From the cell containing the given text, extract its center point as [X, Y] coordinate. 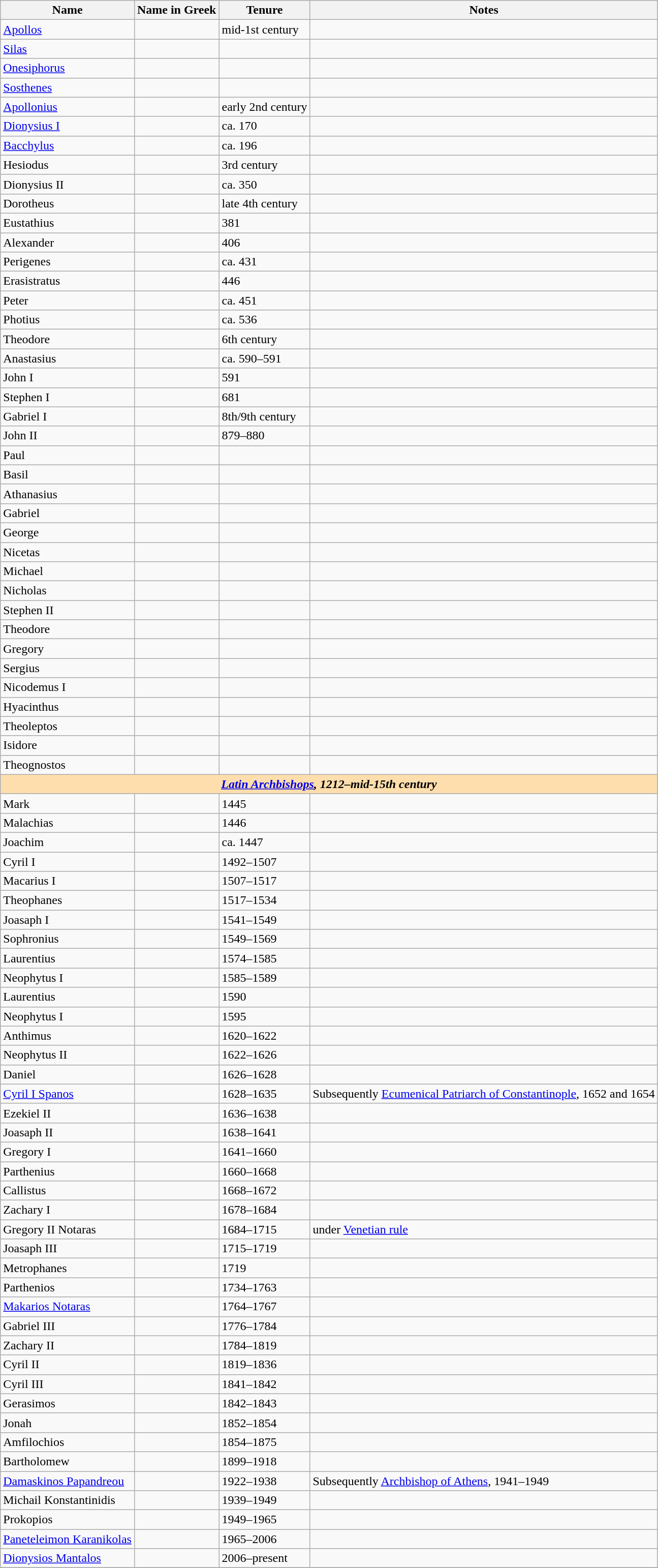
Tenure [264, 10]
1854–1875 [264, 1442]
Basil [68, 474]
Theoleptos [68, 726]
1734–1763 [264, 1287]
1764–1767 [264, 1307]
Sergius [68, 668]
Theognostos [68, 765]
1684–1715 [264, 1229]
ca. 170 [264, 126]
Gregory [68, 649]
George [68, 532]
1922–1938 [264, 1481]
Callistus [68, 1191]
Nicholas [68, 591]
Damaskinos Papandreou [68, 1481]
ca. 451 [264, 300]
591 [264, 378]
Michail Konstantinidis [68, 1500]
Cyril III [68, 1384]
Gregory II Notaras [68, 1229]
Sophronius [68, 939]
Metrophanes [68, 1268]
Cyril I Spanos [68, 1094]
Apollonius [68, 107]
1541–1549 [264, 920]
Dionysius I [68, 126]
1715–1719 [264, 1249]
Gabriel III [68, 1326]
6th century [264, 339]
1668–1672 [264, 1191]
Makarios Notaras [68, 1307]
1626–1628 [264, 1074]
Hesiodus [68, 165]
Amfilochios [68, 1442]
Anastasius [68, 358]
Jonah [68, 1423]
3rd century [264, 165]
Athanasius [68, 494]
446 [264, 281]
381 [264, 223]
Hyacinthus [68, 707]
Zachary II [68, 1345]
1574–1585 [264, 958]
Michael [68, 571]
Prokopios [68, 1520]
Gregory I [68, 1152]
Paul [68, 455]
Peter [68, 300]
Dorotheus [68, 203]
2006–present [264, 1558]
8th/9th century [264, 416]
1784–1819 [264, 1345]
Stephen I [68, 397]
Isidore [68, 745]
Joachim [68, 842]
1590 [264, 997]
Perigenes [68, 262]
Daniel [68, 1074]
Alexander [68, 243]
1628–1635 [264, 1094]
1620–1622 [264, 1036]
1492–1507 [264, 862]
Latin Archbishops, 1212–mid-15th century [329, 784]
ca. 350 [264, 184]
Parthenios [68, 1287]
1841–1842 [264, 1384]
Onesiphorus [68, 68]
1638–1641 [264, 1132]
Theophanes [68, 900]
1622–1626 [264, 1055]
ca. 1447 [264, 842]
mid-1st century [264, 29]
1446 [264, 823]
ca. 196 [264, 145]
Joasaph I [68, 920]
1549–1569 [264, 939]
Subsequently Ecumenical Patriarch of Constantinople, 1652 and 1654 [484, 1094]
ca. 536 [264, 320]
1445 [264, 803]
Joasaph II [68, 1132]
ca. 590–591 [264, 358]
1636–1638 [264, 1113]
681 [264, 397]
Gerasimos [68, 1403]
Name [68, 10]
1949–1965 [264, 1520]
Malachias [68, 823]
Bacchylus [68, 145]
879–880 [264, 436]
1939–1949 [264, 1500]
Parthenius [68, 1171]
John I [68, 378]
Eustathius [68, 223]
Nicodemus I [68, 687]
1899–1918 [264, 1461]
Sosthenes [68, 87]
1595 [264, 1016]
Paneteleimon Karanikolas [68, 1539]
1965–2006 [264, 1539]
John II [68, 436]
Gabriel [68, 513]
Silas [68, 49]
1585–1589 [264, 978]
1641–1660 [264, 1152]
early 2nd century [264, 107]
Stephen II [68, 610]
1678–1684 [264, 1210]
1660–1668 [264, 1171]
1819–1836 [264, 1365]
1517–1534 [264, 900]
Nicetas [68, 552]
Mark [68, 803]
Name in Greek [177, 10]
1776–1784 [264, 1326]
Bartholomew [68, 1461]
Dionysios Mantalos [68, 1558]
1852–1854 [264, 1423]
1719 [264, 1268]
Subsequently Archbishop of Athens, 1941–1949 [484, 1481]
Dionysius II [68, 184]
ca. 431 [264, 262]
Joasaph III [68, 1249]
Neophytus II [68, 1055]
Notes [484, 10]
Anthimus [68, 1036]
Macarius I [68, 881]
406 [264, 243]
Cyril I [68, 862]
late 4th century [264, 203]
Zachary I [68, 1210]
Photius [68, 320]
Erasistratus [68, 281]
1842–1843 [264, 1403]
Ezekiel II [68, 1113]
1507–1517 [264, 881]
under Venetian rule [484, 1229]
Gabriel I [68, 416]
Cyril II [68, 1365]
Apollos [68, 29]
